Detect which cell encompasses the target text, then output its (x, y) center coordinate. 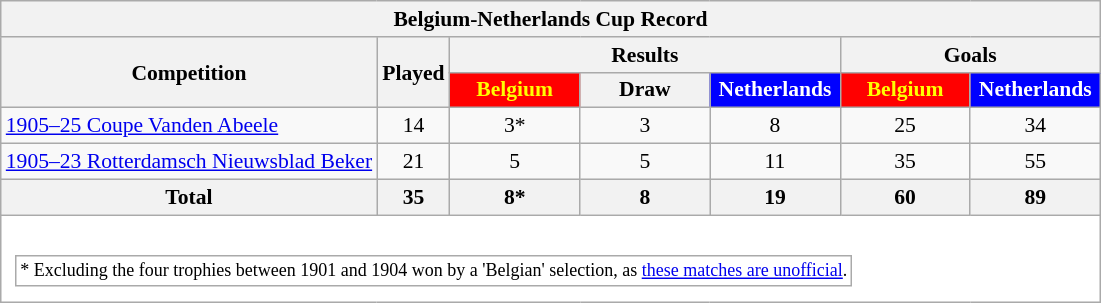
Results (645, 55)
1905–25 Coupe Vanden Abeele (189, 126)
89 (1035, 197)
11 (775, 162)
3* (515, 126)
Competition (189, 72)
3 (645, 126)
8* (515, 197)
Total (189, 197)
Goals (970, 55)
55 (1035, 162)
25 (905, 126)
19 (775, 197)
Played (413, 72)
Belgium-Netherlands Cup Record (551, 19)
14 (413, 126)
21 (413, 162)
1905–23 Rotterdamsch Nieuwsblad Beker (189, 162)
34 (1035, 126)
Draw (645, 90)
60 (905, 197)
